Detect which cell encompasses the target text, then output its [X, Y] center coordinate. 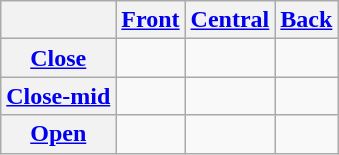
Back [306, 20]
Central [230, 20]
Front [150, 20]
Close [58, 58]
Close-mid [58, 96]
Open [58, 134]
